Capture the cell that displays the provided text and extract its (x, y) central coordinate. 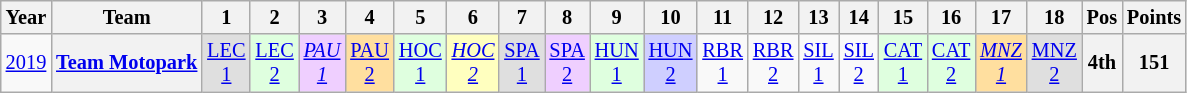
SPA1 (522, 63)
Team (126, 17)
11 (722, 17)
5 (420, 17)
6 (474, 17)
MNZ1 (1001, 63)
SPA2 (568, 63)
15 (903, 17)
Year (26, 17)
4th (1102, 63)
3 (322, 17)
SIL2 (859, 63)
RBR2 (773, 63)
16 (951, 17)
10 (671, 17)
CAT2 (951, 63)
LEC2 (274, 63)
9 (617, 17)
2 (274, 17)
1 (226, 17)
LEC1 (226, 63)
HUN2 (671, 63)
17 (1001, 17)
MNZ2 (1054, 63)
PAU1 (322, 63)
Points (1154, 17)
HUN1 (617, 63)
18 (1054, 17)
4 (370, 17)
HOC1 (420, 63)
RBR1 (722, 63)
HOC2 (474, 63)
PAU2 (370, 63)
151 (1154, 63)
Pos (1102, 17)
14 (859, 17)
7 (522, 17)
2019 (26, 63)
Team Motopark (126, 63)
SIL1 (818, 63)
8 (568, 17)
CAT1 (903, 63)
13 (818, 17)
12 (773, 17)
